Pinpoint the cell where the given text exists, returning its (x, y) midpoint coordinate. 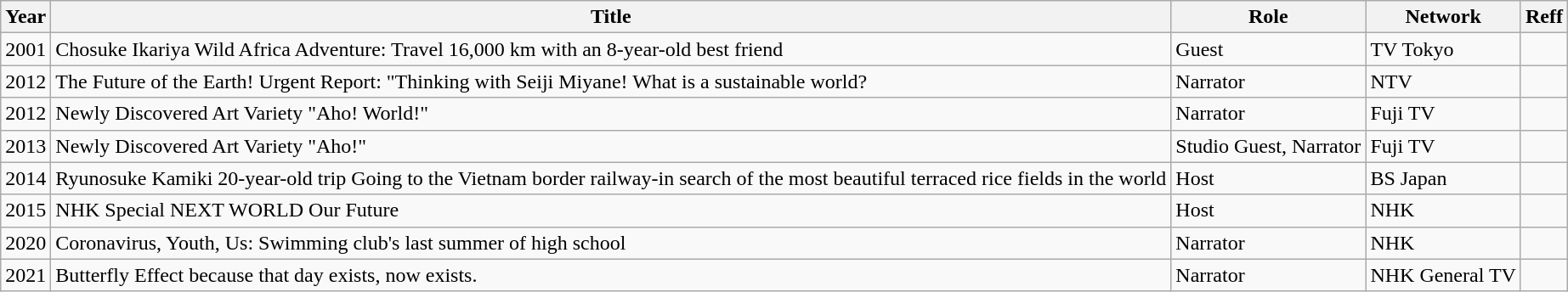
Ryunosuke Kamiki 20-year-old trip Going to the Vietnam border railway-in search of the most beautiful terraced rice fields in the world (611, 178)
Newly Discovered Art Variety "Aho!" (611, 146)
Title (611, 17)
Role (1268, 17)
NHK Special NEXT WORLD Our Future (611, 211)
2021 (25, 275)
Studio Guest, Narrator (1268, 146)
Network (1443, 17)
Reff (1543, 17)
NHK General TV (1443, 275)
2013 (25, 146)
TV Tokyo (1443, 49)
Newly Discovered Art Variety "Aho! World!" (611, 114)
2020 (25, 243)
2014 (25, 178)
Butterfly Effect because that day exists, now exists. (611, 275)
Year (25, 17)
Guest (1268, 49)
Coronavirus, Youth, Us: Swimming club's last summer of high school (611, 243)
BS Japan (1443, 178)
NTV (1443, 81)
Chosuke Ikariya Wild Africa Adventure: Travel 16,000 km with an 8-year-old best friend (611, 49)
2001 (25, 49)
2015 (25, 211)
The Future of the Earth! Urgent Report: "Thinking with Seiji Miyane! What is a sustainable world? (611, 81)
